Pinpoint the cell where the given text exists, returning its (X, Y) midpoint coordinate. 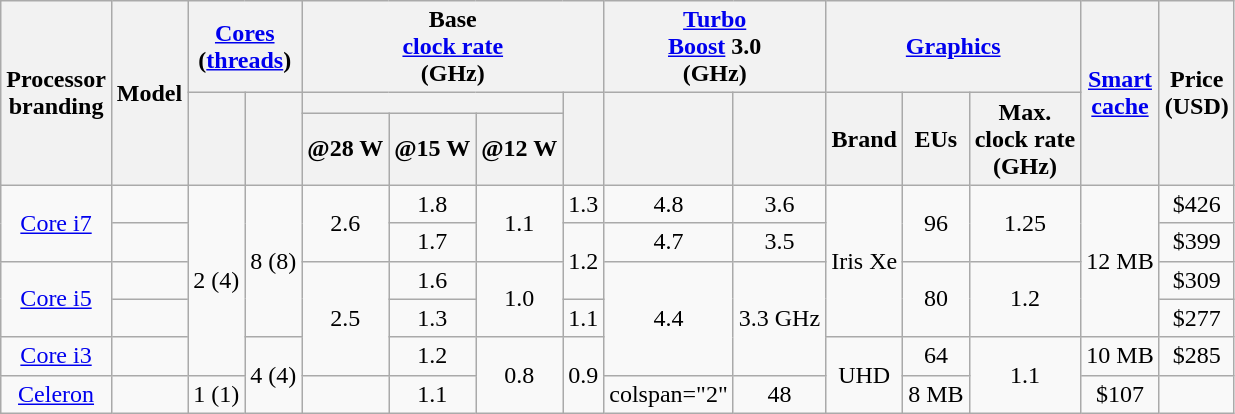
Price (USD) (1196, 93)
4.8 (669, 204)
96 (936, 223)
10 MB (1120, 356)
Processor branding (56, 93)
12 MB (1120, 261)
Core i3 (56, 356)
TurboBoost 3.0 (GHz) (715, 47)
1.6 (432, 280)
Core i7 (56, 223)
1.8 (432, 204)
Core i5 (56, 299)
4.7 (669, 242)
$399 (1196, 242)
@15 W (432, 150)
2.6 (346, 223)
1.0 (520, 299)
colspan="2" (669, 394)
2.5 (346, 318)
UHD (864, 375)
1.25 (1025, 223)
Celeron (56, 394)
4 (4) (274, 375)
1 (1) (216, 394)
EUs (936, 139)
8 MB (936, 394)
0.9 (584, 375)
1.7 (432, 242)
$426 (1196, 204)
0.8 (520, 375)
80 (936, 299)
$309 (1196, 280)
3.3 GHz (779, 318)
3.5 (779, 242)
@28 W (346, 150)
Model (149, 93)
Base clock rate (GHz) (453, 47)
8 (8) (274, 261)
48 (779, 394)
2 (4) (216, 280)
$107 (1120, 394)
$277 (1196, 318)
Smart cache (1120, 93)
Graphics (954, 47)
3.6 (779, 204)
Cores (threads) (245, 47)
Max. clock rate (GHz) (1025, 139)
$285 (1196, 356)
4.4 (669, 318)
@12 W (520, 150)
64 (936, 356)
Iris Xe (864, 261)
Brand (864, 139)
